From the cell containing the given text, extract its center point as [X, Y] coordinate. 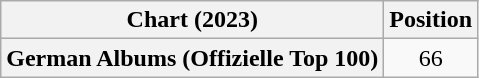
German Albums (Offizielle Top 100) [192, 58]
Chart (2023) [192, 20]
Position [431, 20]
66 [431, 58]
